Identify which cell holds the provided text, then report its [x, y] central coordinate. 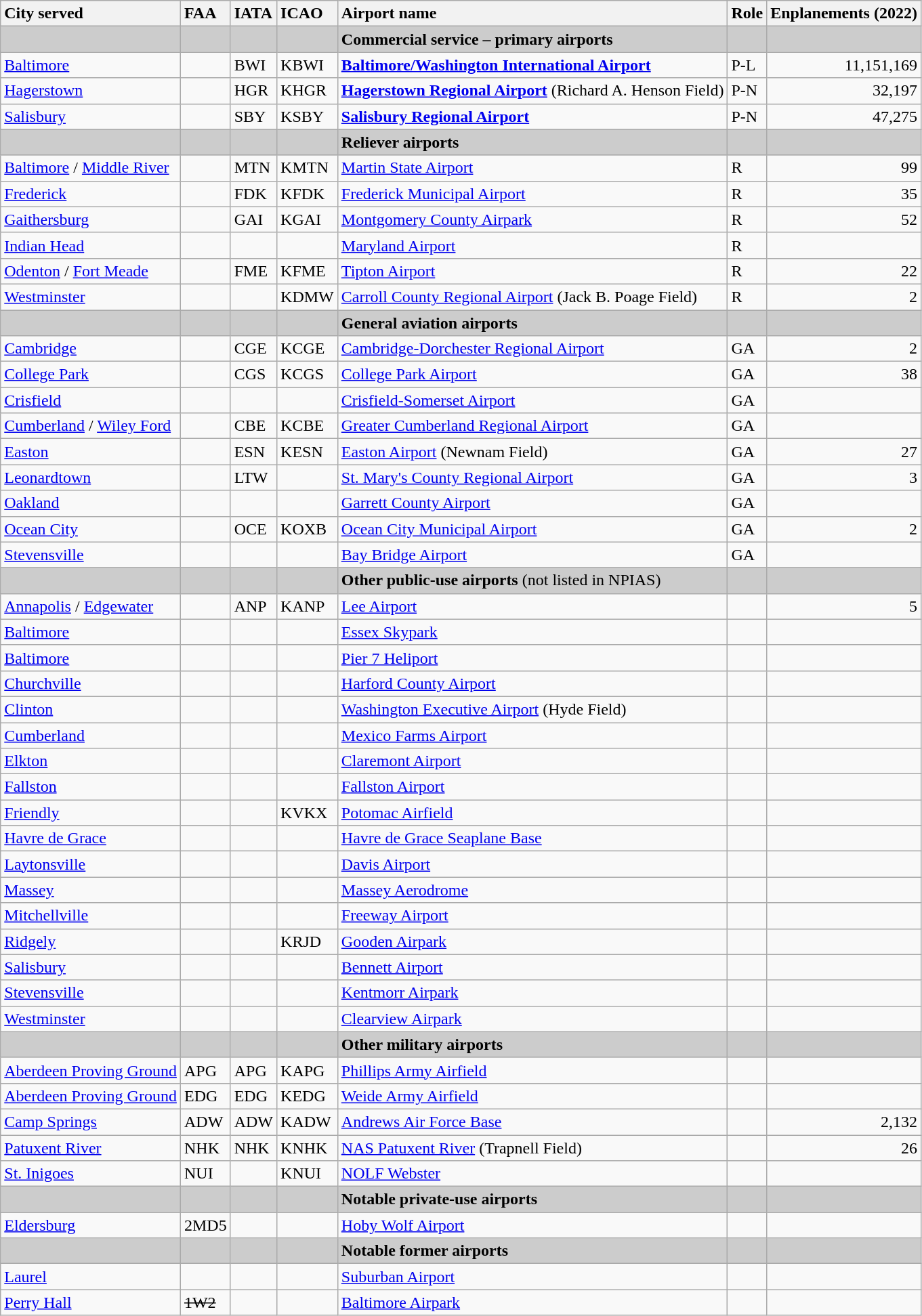
FME [253, 271]
ICAO [308, 14]
KEDG [308, 1096]
Friendly [91, 813]
General aviation airports [532, 323]
CGS [253, 375]
1W2 [205, 1302]
Harford County Airport [532, 683]
OCE [253, 529]
Gaithersburg [91, 219]
KCGE [308, 349]
Notable private-use airports [532, 1200]
Commercial service – primary airports [532, 39]
Other military airports [532, 1044]
Easton Airport (Newnam Field) [532, 452]
KCGS [308, 375]
St. Mary's County Regional Airport [532, 477]
Crisfield-Somerset Airport [532, 400]
Odenton / Fort Meade [91, 271]
2,132 [844, 1122]
Patuxent River [91, 1148]
Greater Cumberland Regional Airport [532, 426]
Frederick [91, 194]
Clinton [91, 709]
Laurel [91, 1277]
26 [844, 1148]
27 [844, 452]
Potomac Airfield [532, 813]
Havre de Grace [91, 839]
Freeway Airport [532, 916]
Carroll County Regional Airport (Jack B. Poage Field) [532, 297]
Ocean City [91, 529]
Mitchellville [91, 916]
KAPG [308, 1070]
Weide Army Airfield [532, 1096]
College Park Airport [532, 375]
Perry Hall [91, 1302]
Role [747, 14]
City served [91, 14]
Elkton [91, 761]
5 [844, 606]
Massey [91, 890]
Garrett County Airport [532, 503]
KRJD [308, 941]
Hagerstown Regional Airport (Richard A. Henson Field) [532, 91]
32,197 [844, 91]
22 [844, 271]
Frederick Municipal Airport [532, 194]
HGR [253, 91]
Eldersburg [91, 1225]
KESN [308, 452]
Davis Airport [532, 864]
Cambridge-Dorchester Regional Airport [532, 349]
P-L [747, 65]
MTN [253, 168]
GAI [253, 219]
Massey Aerodrome [532, 890]
ESN [253, 452]
BWI [253, 65]
FAA [205, 14]
52 [844, 219]
Crisfield [91, 400]
Ridgely [91, 941]
47,275 [844, 116]
Bennett Airport [532, 967]
ANP [253, 606]
Kentmorr Airpark [532, 993]
3 [844, 477]
Baltimore Airpark [532, 1302]
KMTN [308, 168]
Cambridge [91, 349]
Enplanements (2022) [844, 14]
KGAI [308, 219]
Martin State Airport [532, 168]
Airport name [532, 14]
Maryland Airport [532, 245]
Bay Bridge Airport [532, 555]
KFDK [308, 194]
Mexico Farms Airport [532, 735]
Oakland [91, 503]
Washington Executive Airport (Hyde Field) [532, 709]
Baltimore / Middle River [91, 168]
Reliever airports [532, 142]
College Park [91, 375]
FDK [253, 194]
KHGR [308, 91]
Phillips Army Airfield [532, 1070]
KCBE [308, 426]
Churchville [91, 683]
KSBY [308, 116]
Camp Springs [91, 1122]
KANP [308, 606]
Baltimore/Washington International Airport [532, 65]
2MD5 [205, 1225]
Havre de Grace Seaplane Base [532, 839]
St. Inigoes [91, 1174]
KADW [308, 1122]
KDMW [308, 297]
Suburban Airport [532, 1277]
Cumberland [91, 735]
LTW [253, 477]
KFME [308, 271]
IATA [253, 14]
35 [844, 194]
Fallston [91, 787]
SBY [253, 116]
CGE [253, 349]
KNHK [308, 1148]
Lee Airport [532, 606]
Leonardtown [91, 477]
Indian Head [91, 245]
Easton [91, 452]
KVKX [308, 813]
11,151,169 [844, 65]
NUI [205, 1174]
KBWI [308, 65]
38 [844, 375]
KNUI [308, 1174]
CBE [253, 426]
Essex Skypark [532, 632]
Andrews Air Force Base [532, 1122]
Fallston Airport [532, 787]
Pier 7 Heliport [532, 658]
Cumberland / Wiley Ford [91, 426]
99 [844, 168]
Salisbury Regional Airport [532, 116]
Clearview Airpark [532, 1019]
Hagerstown [91, 91]
Hoby Wolf Airport [532, 1225]
Notable former airports [532, 1251]
NAS Patuxent River (Trapnell Field) [532, 1148]
Laytonsville [91, 864]
Tipton Airport [532, 271]
Claremont Airport [532, 761]
NOLF Webster [532, 1174]
Annapolis / Edgewater [91, 606]
KOXB [308, 529]
Other public-use airports (not listed in NPIAS) [532, 580]
Gooden Airpark [532, 941]
Montgomery County Airpark [532, 219]
Ocean City Municipal Airport [532, 529]
